From the cell containing the given text, extract its center point as (X, Y) coordinate. 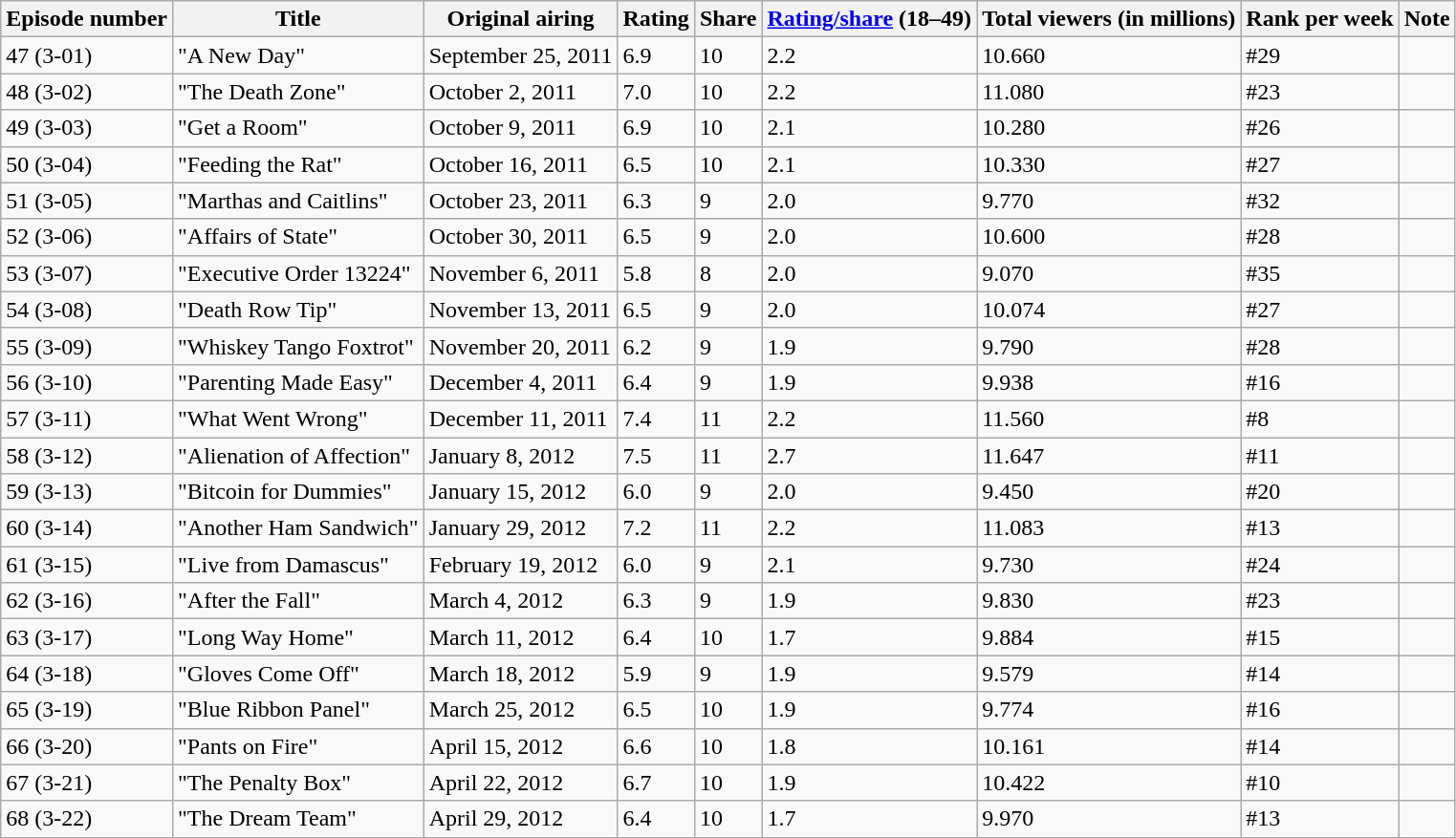
59 (3-13) (87, 492)
#8 (1319, 419)
52 (3-06) (87, 237)
10.280 (1109, 128)
10.330 (1109, 164)
68 (3-22) (87, 819)
51 (3-05) (87, 201)
Note (1426, 19)
March 4, 2012 (520, 601)
#35 (1319, 273)
January 15, 2012 (520, 492)
"Marthas and Caitlins" (298, 201)
#20 (1319, 492)
March 11, 2012 (520, 637)
10.660 (1109, 55)
"The Death Zone" (298, 92)
60 (3-14) (87, 528)
October 23, 2011 (520, 201)
9.970 (1109, 819)
"Whiskey Tango Foxtrot" (298, 346)
"Alienation of Affection" (298, 456)
February 19, 2012 (520, 565)
11.080 (1109, 92)
62 (3-16) (87, 601)
January 29, 2012 (520, 528)
7.0 (656, 92)
1.8 (870, 746)
9.450 (1109, 492)
"Death Row Tip" (298, 310)
January 8, 2012 (520, 456)
7.5 (656, 456)
#10 (1319, 783)
11.647 (1109, 456)
"Live from Damascus" (298, 565)
November 13, 2011 (520, 310)
8 (728, 273)
December 11, 2011 (520, 419)
"Affairs of State" (298, 237)
9.579 (1109, 674)
9.070 (1109, 273)
Title (298, 19)
"After the Fall" (298, 601)
63 (3-17) (87, 637)
#24 (1319, 565)
October 16, 2011 (520, 164)
7.4 (656, 419)
9.730 (1109, 565)
10.600 (1109, 237)
48 (3-02) (87, 92)
"Get a Room" (298, 128)
10.161 (1109, 746)
11.083 (1109, 528)
"Parenting Made Easy" (298, 382)
5.8 (656, 273)
67 (3-21) (87, 783)
47 (3-01) (87, 55)
55 (3-09) (87, 346)
11.560 (1109, 419)
April 15, 2012 (520, 746)
#11 (1319, 456)
December 4, 2011 (520, 382)
10.422 (1109, 783)
58 (3-12) (87, 456)
57 (3-11) (87, 419)
Episode number (87, 19)
9.774 (1109, 710)
"Feeding the Rat" (298, 164)
"Pants on Fire" (298, 746)
Rating (656, 19)
Rating/share (18–49) (870, 19)
50 (3-04) (87, 164)
64 (3-18) (87, 674)
"Another Ham Sandwich" (298, 528)
10.074 (1109, 310)
7.2 (656, 528)
"Gloves Come Off" (298, 674)
Total viewers (in millions) (1109, 19)
6.2 (656, 346)
"Bitcoin for Dummies" (298, 492)
#32 (1319, 201)
"What Went Wrong" (298, 419)
April 22, 2012 (520, 783)
9.790 (1109, 346)
April 29, 2012 (520, 819)
2.7 (870, 456)
October 9, 2011 (520, 128)
October 2, 2011 (520, 92)
9.884 (1109, 637)
"A New Day" (298, 55)
54 (3-08) (87, 310)
Rank per week (1319, 19)
"Blue Ribbon Panel" (298, 710)
"Executive Order 13224" (298, 273)
9.770 (1109, 201)
March 18, 2012 (520, 674)
November 6, 2011 (520, 273)
61 (3-15) (87, 565)
"The Penalty Box" (298, 783)
9.830 (1109, 601)
#15 (1319, 637)
65 (3-19) (87, 710)
March 25, 2012 (520, 710)
5.9 (656, 674)
66 (3-20) (87, 746)
October 30, 2011 (520, 237)
"The Dream Team" (298, 819)
Original airing (520, 19)
9.938 (1109, 382)
"Long Way Home" (298, 637)
Share (728, 19)
53 (3-07) (87, 273)
6.7 (656, 783)
49 (3-03) (87, 128)
#26 (1319, 128)
6.6 (656, 746)
September 25, 2011 (520, 55)
56 (3-10) (87, 382)
November 20, 2011 (520, 346)
#29 (1319, 55)
